Find where the given text appears and provide that cell's center as [x, y] coordinate. 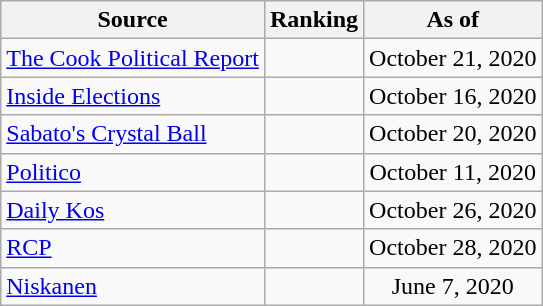
RCP [133, 248]
Inside Elections [133, 96]
Ranking [314, 20]
Niskanen [133, 286]
Politico [133, 172]
October 28, 2020 [453, 248]
As of [453, 20]
June 7, 2020 [453, 286]
October 16, 2020 [453, 96]
The Cook Political Report [133, 58]
Daily Kos [133, 210]
October 11, 2020 [453, 172]
Source [133, 20]
October 26, 2020 [453, 210]
Sabato's Crystal Ball [133, 134]
October 20, 2020 [453, 134]
October 21, 2020 [453, 58]
